Find where the given text appears and provide that cell's center as [X, Y] coordinate. 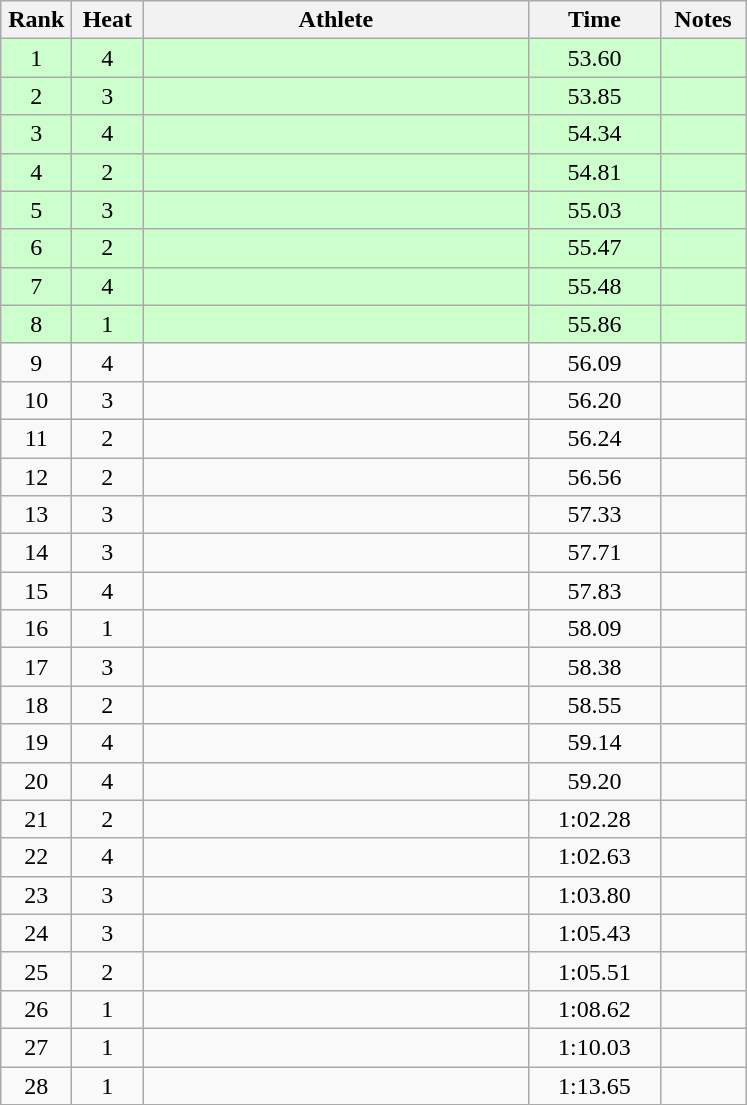
55.48 [594, 286]
28 [36, 1085]
56.20 [594, 400]
1:02.28 [594, 819]
55.03 [594, 210]
7 [36, 286]
Rank [36, 20]
58.38 [594, 667]
22 [36, 857]
57.71 [594, 553]
54.34 [594, 134]
59.20 [594, 781]
20 [36, 781]
53.60 [594, 58]
57.83 [594, 591]
58.09 [594, 629]
Notes [703, 20]
55.86 [594, 324]
17 [36, 667]
54.81 [594, 172]
14 [36, 553]
10 [36, 400]
6 [36, 248]
24 [36, 933]
18 [36, 705]
58.55 [594, 705]
23 [36, 895]
5 [36, 210]
Heat [108, 20]
1:05.51 [594, 971]
59.14 [594, 743]
Athlete [336, 20]
55.47 [594, 248]
26 [36, 1009]
1:10.03 [594, 1047]
56.56 [594, 477]
1:08.62 [594, 1009]
25 [36, 971]
11 [36, 438]
56.24 [594, 438]
27 [36, 1047]
1:03.80 [594, 895]
9 [36, 362]
1:05.43 [594, 933]
21 [36, 819]
19 [36, 743]
Time [594, 20]
16 [36, 629]
15 [36, 591]
8 [36, 324]
13 [36, 515]
12 [36, 477]
57.33 [594, 515]
1:02.63 [594, 857]
56.09 [594, 362]
53.85 [594, 96]
1:13.65 [594, 1085]
